For the text-containing cell, return its midpoint in [x, y] coordinate format. 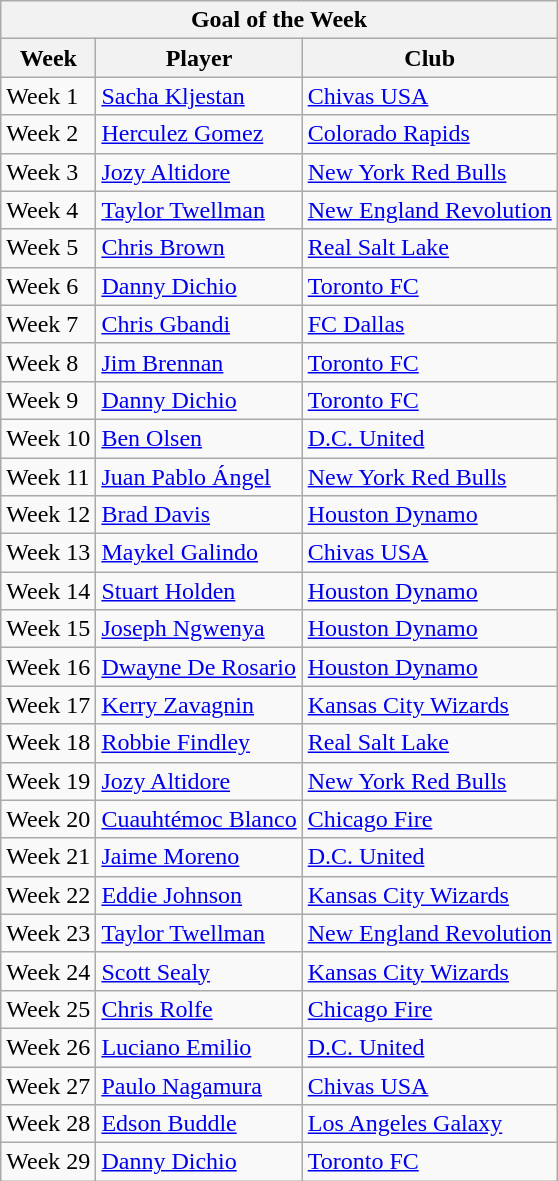
Week 11 [48, 477]
Kerry Zavagnin [199, 705]
Week 10 [48, 438]
Week 17 [48, 705]
Week 25 [48, 1009]
Week 19 [48, 781]
Jim Brennan [199, 362]
Stuart Holden [199, 591]
Colorado Rapids [430, 134]
Juan Pablo Ángel [199, 477]
Los Angeles Galaxy [430, 1124]
Week 18 [48, 743]
Week 14 [48, 591]
Chris Brown [199, 248]
Week 4 [48, 210]
Luciano Emilio [199, 1047]
Week 9 [48, 400]
Week 28 [48, 1124]
Robbie Findley [199, 743]
Week [48, 58]
Week 1 [48, 96]
Ben Olsen [199, 438]
Player [199, 58]
Eddie Johnson [199, 895]
Week 24 [48, 971]
Week 21 [48, 857]
Goal of the Week [279, 20]
Jaime Moreno [199, 857]
Joseph Ngwenya [199, 629]
Week 5 [48, 248]
Club [430, 58]
Sacha Kljestan [199, 96]
Chris Rolfe [199, 1009]
Week 26 [48, 1047]
Brad Davis [199, 515]
Dwayne De Rosario [199, 667]
Week 12 [48, 515]
Scott Sealy [199, 971]
Week 6 [48, 286]
Week 3 [48, 172]
Week 16 [48, 667]
Cuauhtémoc Blanco [199, 819]
FC Dallas [430, 324]
Herculez Gomez [199, 134]
Edson Buddle [199, 1124]
Week 15 [48, 629]
Chris Gbandi [199, 324]
Week 8 [48, 362]
Week 20 [48, 819]
Paulo Nagamura [199, 1085]
Week 23 [48, 933]
Week 13 [48, 553]
Week 27 [48, 1085]
Maykel Galindo [199, 553]
Week 29 [48, 1162]
Week 7 [48, 324]
Week 22 [48, 895]
Week 2 [48, 134]
